Extract the (x, y) coordinate from the center of the cell holding the provided text.  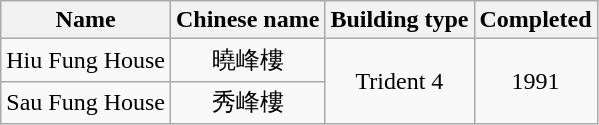
曉峰樓 (247, 60)
Sau Fung House (86, 102)
Completed (536, 20)
Chinese name (247, 20)
秀峰樓 (247, 102)
1991 (536, 82)
Trident 4 (400, 82)
Building type (400, 20)
Name (86, 20)
Hiu Fung House (86, 60)
